Search for the cell housing the specified text and yield its [x, y] center coordinate. 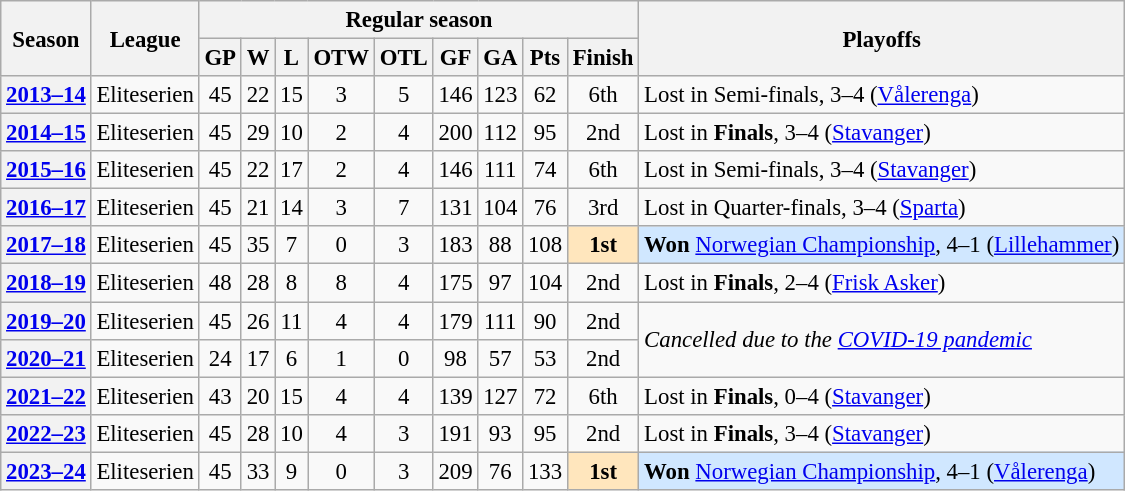
OTL [404, 58]
W [258, 58]
88 [500, 245]
2018–19 [46, 283]
93 [500, 433]
112 [500, 133]
48 [220, 283]
21 [258, 208]
2019–20 [46, 321]
Lost in Semi-finals, 3–4 (Vålerenga) [882, 95]
Pts [546, 58]
2022–23 [46, 433]
9 [292, 471]
179 [456, 321]
133 [546, 471]
35 [258, 245]
33 [258, 471]
29 [258, 133]
Lost in Quarter-finals, 3–4 (Sparta) [882, 208]
90 [546, 321]
L [292, 58]
Playoffs [882, 38]
53 [546, 358]
209 [456, 471]
20 [258, 396]
191 [456, 433]
72 [546, 396]
3rd [602, 208]
2017–18 [46, 245]
14 [292, 208]
2013–14 [46, 95]
139 [456, 396]
Regular season [419, 20]
2016–17 [46, 208]
24 [220, 358]
74 [546, 170]
Finish [602, 58]
2014–15 [46, 133]
GP [220, 58]
League [145, 38]
Lost in Finals, 0–4 (Stavanger) [882, 396]
200 [456, 133]
Won Norwegian Championship, 4–1 (Vålerenga) [882, 471]
Won Norwegian Championship, 4–1 (Lillehammer) [882, 245]
11 [292, 321]
175 [456, 283]
26 [258, 321]
2023–24 [46, 471]
6 [292, 358]
GF [456, 58]
OTW [341, 58]
Lost in Semi-finals, 3–4 (Stavanger) [882, 170]
43 [220, 396]
5 [404, 95]
57 [500, 358]
108 [546, 245]
Cancelled due to the COVID-19 pandemic [882, 340]
1 [341, 358]
GA [500, 58]
98 [456, 358]
2015–16 [46, 170]
Season [46, 38]
2021–22 [46, 396]
131 [456, 208]
Lost in Finals, 2–4 (Frisk Asker) [882, 283]
123 [500, 95]
97 [500, 283]
2020–21 [46, 358]
62 [546, 95]
183 [456, 245]
127 [500, 396]
